From the cell containing the given text, extract its center point as [X, Y] coordinate. 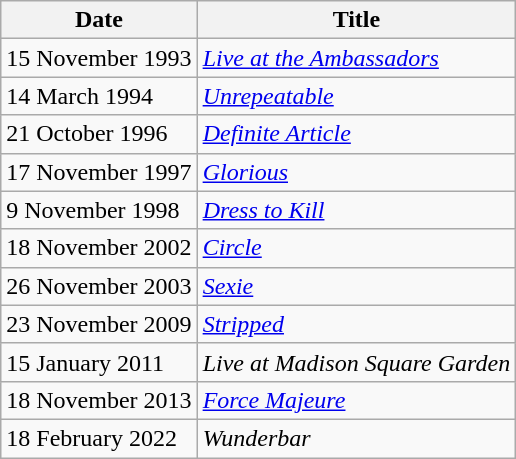
Live at Madison Square Garden [356, 362]
18 November 2013 [99, 400]
23 November 2009 [99, 324]
Sexie [356, 286]
17 November 1997 [99, 172]
Wunderbar [356, 438]
26 November 2003 [99, 286]
Circle [356, 248]
9 November 1998 [99, 210]
Live at the Ambassadors [356, 58]
18 February 2022 [99, 438]
Glorious [356, 172]
21 October 1996 [99, 134]
15 January 2011 [99, 362]
Date [99, 20]
Dress to Kill [356, 210]
Title [356, 20]
Force Majeure [356, 400]
18 November 2002 [99, 248]
Definite Article [356, 134]
Stripped [356, 324]
14 March 1994 [99, 96]
15 November 1993 [99, 58]
Unrepeatable [356, 96]
